Return the (x, y) coordinate for the center point of the cell that contains the specified text.  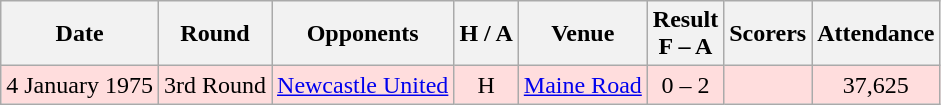
4 January 1975 (80, 85)
H / A (486, 34)
Scorers (768, 34)
Attendance (876, 34)
Venue (582, 34)
Round (214, 34)
Newcastle United (363, 85)
3rd Round (214, 85)
H (486, 85)
ResultF – A (685, 34)
Opponents (363, 34)
Date (80, 34)
Maine Road (582, 85)
0 – 2 (685, 85)
37,625 (876, 85)
